Extract the (X, Y) coordinate from the center of the cell holding the provided text.  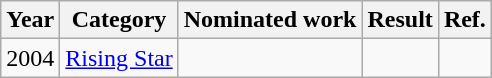
Result (400, 20)
Rising Star (119, 58)
Nominated work (270, 20)
2004 (30, 58)
Category (119, 20)
Year (30, 20)
Ref. (464, 20)
